For the text-containing cell, return its midpoint in [x, y] coordinate format. 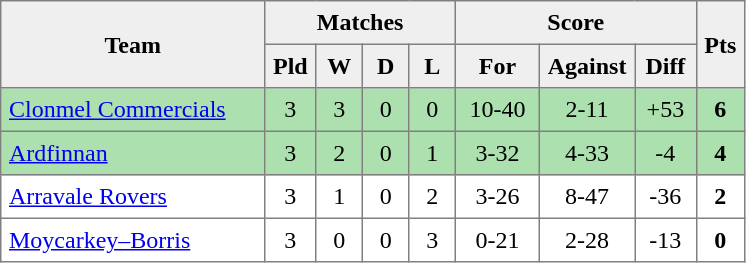
For [497, 66]
W [339, 66]
Diff [666, 66]
2-11 [586, 110]
3-32 [497, 153]
Moycarkey–Borris [133, 240]
10-40 [497, 110]
Pts [720, 44]
Team [133, 44]
Clonmel Commercials [133, 110]
D [385, 66]
Score [576, 23]
3-26 [497, 197]
0-21 [497, 240]
-4 [666, 153]
L [432, 66]
Matches [360, 23]
Arravale Rovers [133, 197]
8-47 [586, 197]
2-28 [586, 240]
Pld [290, 66]
6 [720, 110]
-36 [666, 197]
-13 [666, 240]
4 [720, 153]
Against [586, 66]
4-33 [586, 153]
Ardfinnan [133, 153]
+53 [666, 110]
